Locate the cell with the specified text and output its [x, y] center coordinate. 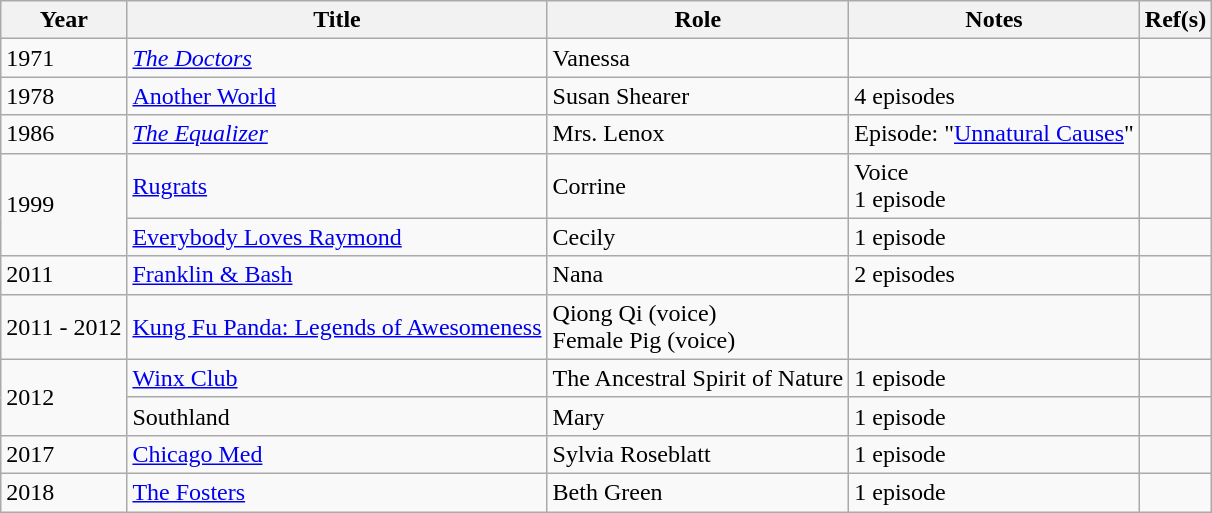
Everybody Loves Raymond [337, 237]
Title [337, 20]
Episode: "Unnatural Causes" [994, 134]
Voice1 episode [994, 186]
1999 [64, 204]
1986 [64, 134]
Franklin & Bash [337, 275]
Qiong Qi (voice)Female Pig (voice) [698, 326]
Southland [337, 416]
Mrs. Lenox [698, 134]
2012 [64, 397]
Role [698, 20]
1971 [64, 58]
The Fosters [337, 492]
The Doctors [337, 58]
2018 [64, 492]
Kung Fu Panda: Legends of Awesomeness [337, 326]
Notes [994, 20]
Rugrats [337, 186]
Nana [698, 275]
2017 [64, 454]
Mary [698, 416]
2011 - 2012 [64, 326]
Another World [337, 96]
4 episodes [994, 96]
Vanessa [698, 58]
The Equalizer [337, 134]
Cecily [698, 237]
Sylvia Roseblatt [698, 454]
1978 [64, 96]
Year [64, 20]
Corrine [698, 186]
2011 [64, 275]
Beth Green [698, 492]
2 episodes [994, 275]
Chicago Med [337, 454]
Winx Club [337, 378]
The Ancestral Spirit of Nature [698, 378]
Ref(s) [1175, 20]
Susan Shearer [698, 96]
